Pinpoint the cell where the given text exists, returning its (X, Y) midpoint coordinate. 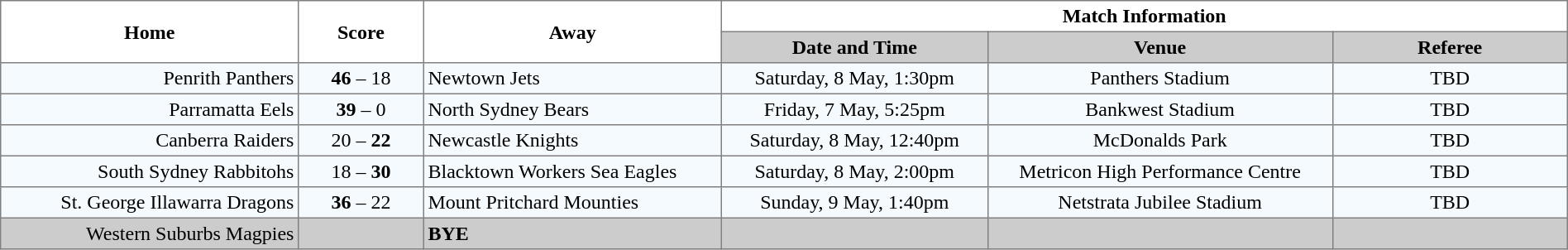
South Sydney Rabbitohs (150, 171)
18 – 30 (361, 171)
Referee (1450, 47)
Venue (1159, 47)
Friday, 7 May, 5:25pm (854, 109)
Match Information (1145, 17)
39 – 0 (361, 109)
Metricon High Performance Centre (1159, 171)
36 – 22 (361, 203)
Score (361, 31)
Saturday, 8 May, 12:40pm (854, 141)
Penrith Panthers (150, 79)
Bankwest Stadium (1159, 109)
Panthers Stadium (1159, 79)
Parramatta Eels (150, 109)
Home (150, 31)
Date and Time (854, 47)
BYE (572, 233)
North Sydney Bears (572, 109)
McDonalds Park (1159, 141)
Away (572, 31)
Netstrata Jubilee Stadium (1159, 203)
20 – 22 (361, 141)
Blacktown Workers Sea Eagles (572, 171)
Canberra Raiders (150, 141)
Sunday, 9 May, 1:40pm (854, 203)
Saturday, 8 May, 1:30pm (854, 79)
Newtown Jets (572, 79)
Mount Pritchard Mounties (572, 203)
Western Suburbs Magpies (150, 233)
St. George Illawarra Dragons (150, 203)
Newcastle Knights (572, 141)
Saturday, 8 May, 2:00pm (854, 171)
46 – 18 (361, 79)
